Search for the cell housing the specified text and yield its (x, y) center coordinate. 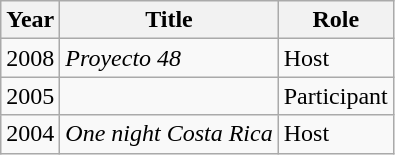
2008 (30, 58)
Year (30, 20)
Participant (336, 96)
2004 (30, 134)
2005 (30, 96)
Proyecto 48 (169, 58)
One night Costa Rica (169, 134)
Title (169, 20)
Role (336, 20)
